Identify which cell holds the provided text, then report its (X, Y) central coordinate. 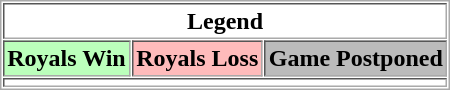
Royals Loss (198, 58)
Royals Win (67, 58)
Game Postponed (356, 58)
Legend (226, 21)
